Provide the (X, Y) coordinate of the cell's center where the given text is located.  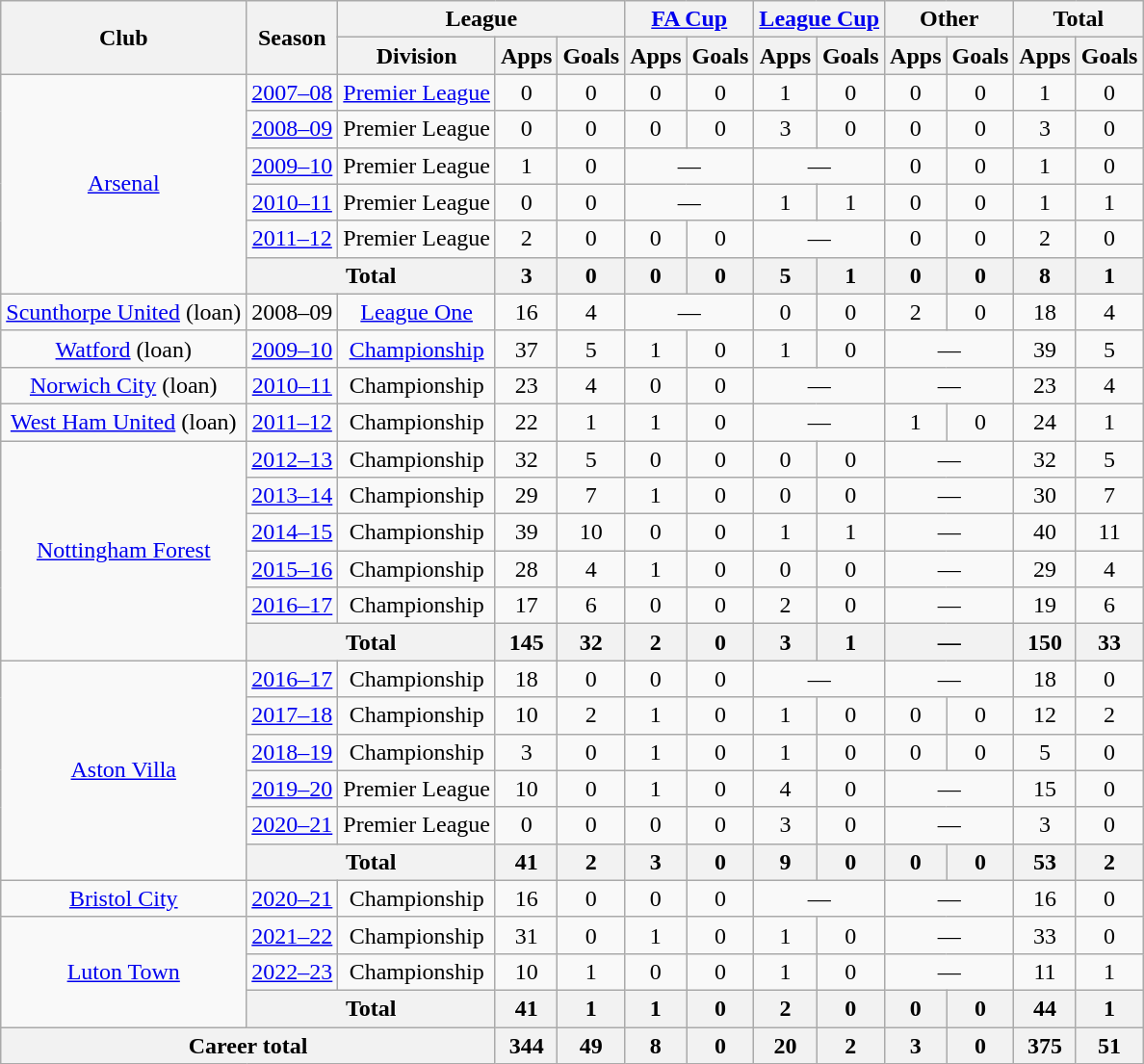
28 (526, 569)
2018–19 (293, 752)
2021–22 (293, 935)
145 (526, 642)
20 (786, 1045)
Luton Town (123, 972)
40 (1045, 532)
51 (1109, 1045)
2013–14 (293, 496)
2015–16 (293, 569)
17 (526, 606)
Watford (loan) (123, 349)
2007–08 (293, 92)
Other (949, 19)
Bristol City (123, 898)
2022–23 (293, 972)
League One (417, 312)
Aston Villa (123, 770)
League (481, 19)
9 (786, 862)
49 (591, 1045)
44 (1045, 1008)
FA Cup (689, 19)
31 (526, 935)
West Ham United (loan) (123, 422)
Nottingham Forest (123, 551)
2012–13 (293, 459)
League Cup (819, 19)
Scunthorpe United (loan) (123, 312)
22 (526, 422)
150 (1045, 642)
Career total (248, 1045)
19 (1045, 606)
Club (123, 38)
Arsenal (123, 184)
12 (1045, 715)
30 (1045, 496)
Norwich City (loan) (123, 385)
2019–20 (293, 789)
2014–15 (293, 532)
Division (417, 56)
15 (1045, 789)
344 (526, 1045)
24 (1045, 422)
2017–18 (293, 715)
37 (526, 349)
53 (1045, 862)
Season (293, 38)
375 (1045, 1045)
